Provide the (X, Y) coordinate of the cell's center where the given text is located.  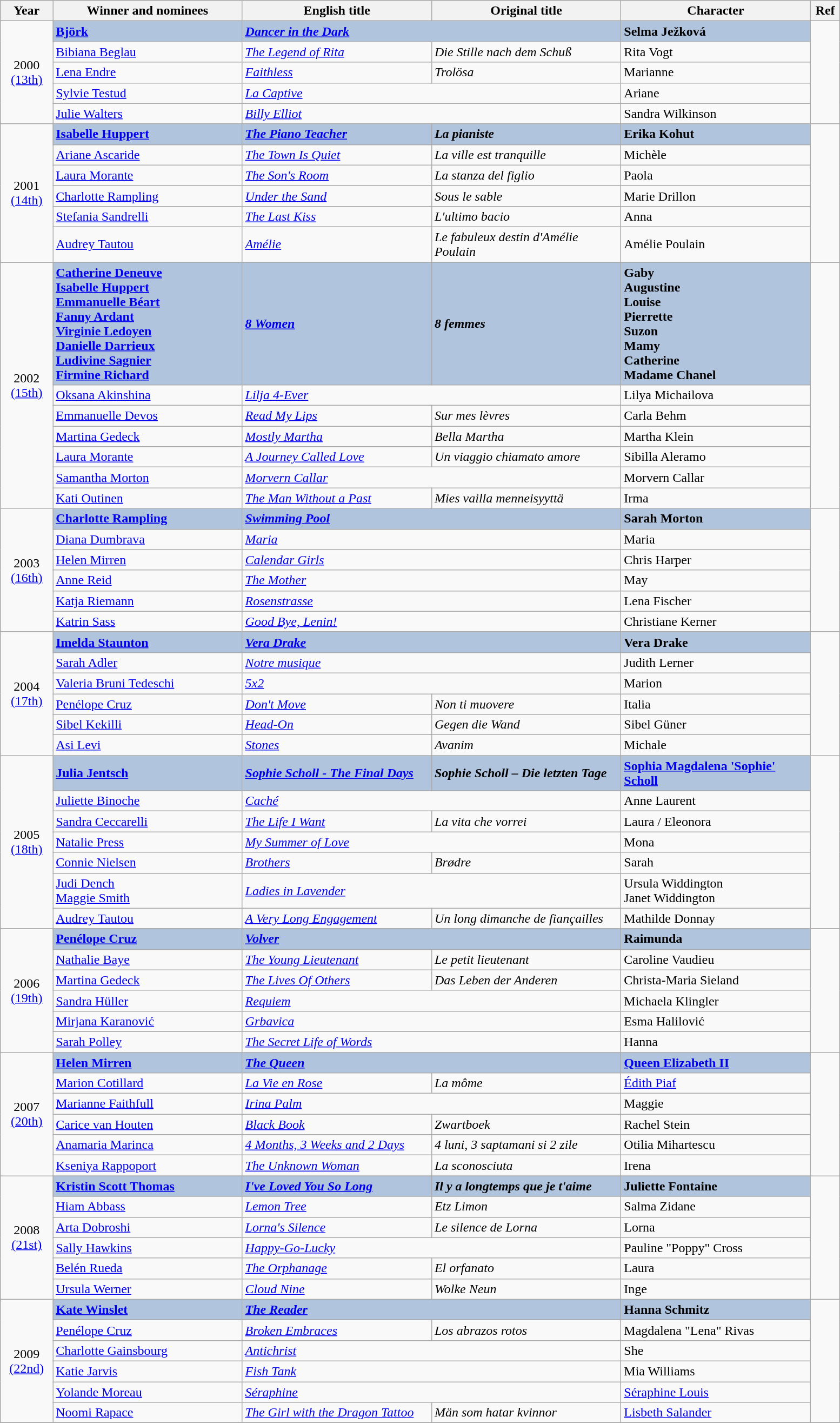
Bella Martha (526, 436)
Dancer in the Dark (431, 31)
Imelda Staunton (148, 642)
Don't Move (337, 704)
The Town Is Quiet (337, 155)
Michèle (716, 155)
Sylvie Testud (148, 93)
L'ultimo bacio (526, 216)
Mirjana Karanović (148, 1021)
Le fabuleux destin d'Amélie Poulain (526, 244)
Sur mes lèvres (526, 416)
Volver (431, 939)
2000(13th) (27, 72)
Judi DenchMaggie Smith (148, 890)
The Young Lieutenant (337, 959)
El orfanato (526, 1268)
The Girl with the Dragon Tattoo (337, 1413)
Marie Drillon (716, 196)
Salma Zidane (716, 1207)
Oksana Akinshina (148, 395)
Paola (716, 175)
Winner and nominees (148, 11)
Ursula WiddingtonJanet Widdington (716, 890)
She (716, 1351)
Das Leben der Anderen (526, 980)
Swimming Pool (431, 519)
Character (716, 11)
Sibilla Aleramo (716, 457)
Katja Riemann (148, 601)
Lorna's Silence (337, 1227)
Sarah Polley (148, 1042)
Mostly Martha (337, 436)
Un viaggio chiamato amore (526, 457)
Marion (716, 683)
Kseniya Rappoport (148, 1166)
Amélie (337, 244)
Katrin Sass (148, 621)
Rosenstrasse (431, 601)
Otilia Mihartescu (716, 1145)
Ursula Werner (148, 1289)
Lena Fischer (716, 601)
Original title (526, 11)
Bibiana Beglau (148, 52)
Head-On (337, 725)
Inge (716, 1289)
Noomi Rapace (148, 1413)
2001(14th) (27, 193)
Good Bye, Lenin! (431, 621)
Wolke Neun (526, 1289)
Samantha Morton (148, 478)
La stanza del figlio (526, 175)
The Mother (431, 580)
Lemon Tree (337, 1207)
2007(20th) (27, 1114)
Katie Jarvis (148, 1371)
Mies vailla menneisyyttä (526, 498)
Marianne (716, 72)
Män som hatar kvinnor (526, 1413)
Lilya Michailova (716, 395)
Anne Laurent (716, 801)
Ladies in Lavender (431, 890)
A Journey Called Love (337, 457)
2004(17th) (27, 693)
Queen Elizabeth II (716, 1063)
Kristin Scott Thomas (148, 1186)
Christiane Kerner (716, 621)
Laura (716, 1268)
Sophie Scholl – Die letzten Tage (526, 773)
Sophie Scholl - The Final Days (337, 773)
Diana Dumbrava (148, 539)
Belén Rueda (148, 1268)
Julia Jentsch (148, 773)
Lisbeth Salander (716, 1413)
Valeria Bruni Tedeschi (148, 683)
Maggie (716, 1104)
Yolande Moreau (148, 1392)
Anamaria Marinca (148, 1145)
Mia Williams (716, 1371)
2003(16th) (27, 570)
Asi Levi (148, 745)
Hiam Abbass (148, 1207)
2009(22nd) (27, 1361)
Connie Nielsen (148, 863)
Italia (716, 704)
Marianne Faithfull (148, 1104)
Emmanuelle Devos (148, 416)
Mathilde Donnay (716, 918)
Michale (716, 745)
La Vie en Rose (337, 1083)
Broken Embraces (337, 1330)
Happy-Go-Lucky (431, 1248)
Trolösa (526, 72)
2002(15th) (27, 385)
Björk (148, 31)
Julie Walters (148, 114)
4 luni, 3 saptamani si 2 zile (526, 1145)
Sarah Adler (148, 663)
Rita Vogt (716, 52)
Rachel Stein (716, 1124)
Sibel Kekilli (148, 725)
Juliette Fontaine (716, 1186)
Fish Tank (431, 1371)
Stones (337, 745)
La ville est tranquille (526, 155)
8 femmes (526, 323)
Le petit lieutenant (526, 959)
The Reader (431, 1309)
Ariane Ascaride (148, 155)
Los abrazos rotos (526, 1330)
Judith Lerner (716, 663)
Stefania Sandrelli (148, 216)
The Queen (431, 1063)
The Lives Of Others (337, 980)
Irina Palm (431, 1104)
Zwartboek (526, 1124)
La sconosciuta (526, 1166)
Anne Reid (148, 580)
Juliette Binoche (148, 801)
Lorna (716, 1227)
The Legend of Rita (337, 52)
Magdalena "Lena" Rivas (716, 1330)
Sandra Ceccarelli (148, 822)
Michaela Klingler (716, 1001)
Etz Limon (526, 1207)
Arta Dobroshi (148, 1227)
Anna (716, 216)
Ariane (716, 93)
May (716, 580)
Selma Ježková (716, 31)
Sophia Magdalena 'Sophie' Scholl (716, 773)
GabyAugustineLouise PierretteSuzonMamyCatherineMadame Chanel (716, 323)
Séraphine Louis (716, 1392)
The Piano Teacher (337, 134)
Notre musique (431, 663)
Avanim (526, 745)
Erika Kohut (716, 134)
English title (337, 11)
Natalie Press (148, 842)
The Man Without a Past (337, 498)
Sarah (716, 863)
2008(21st) (27, 1237)
Kate Winslet (148, 1309)
Requiem (431, 1001)
Martha Klein (716, 436)
Édith Piaf (716, 1083)
Brødre (526, 863)
The Secret Life of Words (431, 1042)
My Summer of Love (431, 842)
Gegen die Wand (526, 725)
Irena (716, 1166)
Carla Behm (716, 416)
Il y a longtemps que je t'aime (526, 1186)
Charlotte Gainsbourg (148, 1351)
The Orphanage (337, 1268)
Chris Harper (716, 560)
Brothers (337, 863)
Year (27, 11)
Non ti muovere (526, 704)
Ref (825, 11)
Esma Halilović (716, 1021)
4 Months, 3 Weeks and 2 Days (337, 1145)
Un long dimanche de fiançailles (526, 918)
Nathalie Baye (148, 959)
The Last Kiss (337, 216)
The Unknown Woman (337, 1166)
Isabelle Huppert (148, 134)
Raimunda (716, 939)
Read My Lips (337, 416)
Amélie Poulain (716, 244)
Catherine DeneuveIsabelle HuppertEmmanuelle BéartFanny ArdantVirginie LedoyenDanielle DarrieuxLudivine SagnierFirmine Richard (148, 323)
Séraphine (431, 1392)
Under the Sand (337, 196)
La pianiste (526, 134)
Black Book (337, 1124)
The Son's Room (337, 175)
Sandra Hüller (148, 1001)
Grbavica (431, 1021)
Faithless (337, 72)
Marion Cotillard (148, 1083)
Sibel Güner (716, 725)
Laura / Eleonora (716, 822)
8 Women (337, 323)
A Very Long Engagement (337, 918)
5x2 (431, 683)
2005(18th) (27, 842)
Sous le sable (526, 196)
The Life I Want (337, 822)
2006(19th) (27, 990)
Le silence de Lorna (526, 1227)
La Captive (431, 93)
La vita che vorrei (526, 822)
I've Loved You So Long (337, 1186)
Carice van Houten (148, 1124)
Lilja 4-Ever (431, 395)
Die Stille nach dem Schuß (526, 52)
La môme (526, 1083)
Cloud Nine (337, 1289)
Sarah Morton (716, 519)
Kati Outinen (148, 498)
Lena Endre (148, 72)
Hanna (716, 1042)
Irma (716, 498)
Pauline "Poppy" Cross (716, 1248)
Billy Elliot (431, 114)
Antichrist (431, 1351)
Caché (431, 801)
Calendar Girls (431, 560)
Mona (716, 842)
Sandra Wilkinson (716, 114)
Caroline Vaudieu (716, 959)
Sally Hawkins (148, 1248)
Christa-Maria Sieland (716, 980)
Hanna Schmitz (716, 1309)
